Search for the cell housing the specified text and yield its (x, y) center coordinate. 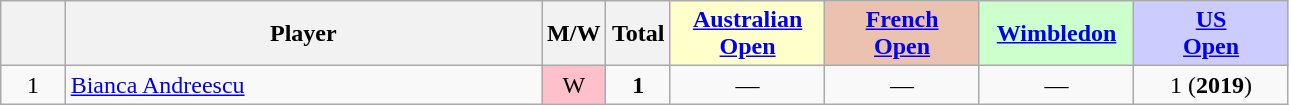
Bianca Andreescu (303, 85)
Player (303, 34)
US Open (1212, 34)
Wimbledon (1056, 34)
Australian Open (747, 34)
Total (638, 34)
French Open (902, 34)
M/W (574, 34)
W (574, 85)
1 (2019) (1212, 85)
